Locate the cell with the specified text and output its [X, Y] center coordinate. 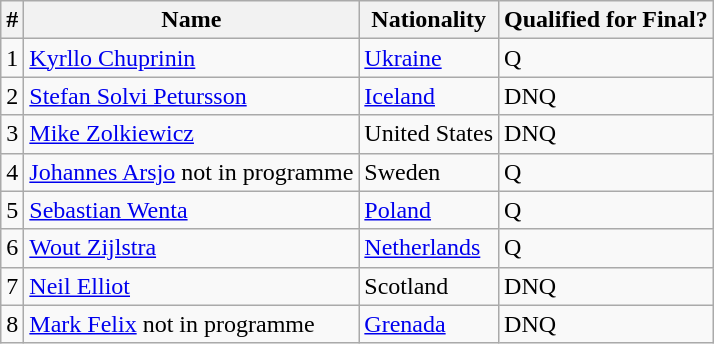
Mike Zolkiewicz [192, 134]
1 [12, 58]
6 [12, 248]
Iceland [429, 96]
Netherlands [429, 248]
Stefan Solvi Petursson [192, 96]
7 [12, 286]
Grenada [429, 324]
2 [12, 96]
United States [429, 134]
Kyrllo Chuprinin [192, 58]
Poland [429, 210]
Wout Zijlstra [192, 248]
5 [12, 210]
Qualified for Final? [606, 20]
Johannes Arsjo not in programme [192, 172]
Neil Elliot [192, 286]
# [12, 20]
Scotland [429, 286]
Sebastian Wenta [192, 210]
8 [12, 324]
Nationality [429, 20]
Sweden [429, 172]
3 [12, 134]
Name [192, 20]
4 [12, 172]
Mark Felix not in programme [192, 324]
Ukraine [429, 58]
